Return the (X, Y) coordinate for the center point of the cell that contains the specified text.  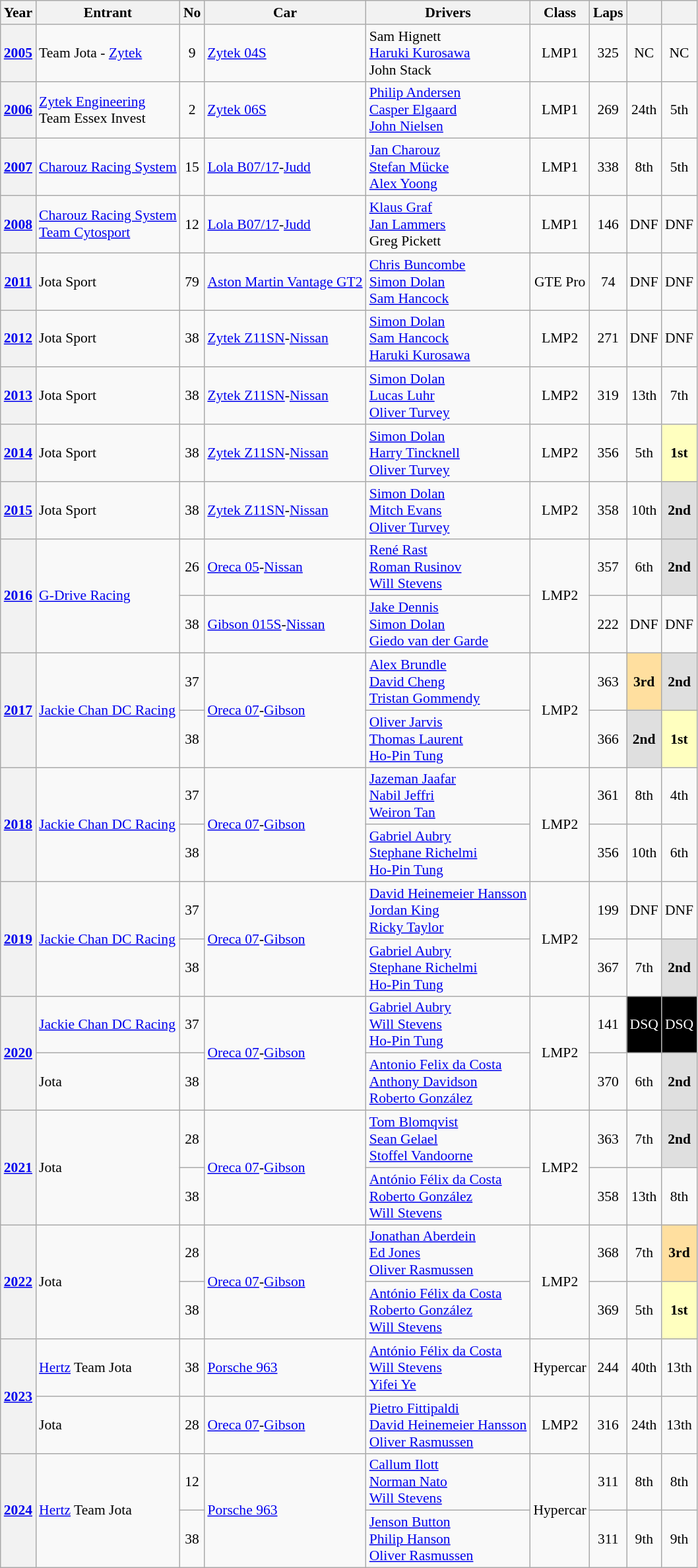
2018 (18, 825)
Chris Buncombe Simon Dolan Sam Hancock (449, 281)
Year (18, 13)
Entrant (108, 13)
222 (608, 624)
199 (608, 911)
Alex Brundle David Cheng Tristan Gommendy (449, 682)
2007 (18, 168)
9 (193, 53)
2012 (18, 339)
141 (608, 1024)
244 (608, 1367)
Charouz Racing System Team Cytosport (108, 224)
2014 (18, 453)
2021 (18, 1168)
316 (608, 1425)
Oliver Jarvis Thomas Laurent Ho-Pin Tung (449, 739)
361 (608, 796)
271 (608, 339)
António Félix da Costa Will Stevens Yifei Ye (449, 1367)
2011 (18, 281)
Gibson 015S-Nissan (285, 624)
Klaus Graf Jan Lammers Greg Pickett (449, 224)
Team Jota - Zytek (108, 53)
Laps (608, 13)
Sam Hignett Haruki Kurosawa John Stack (449, 53)
Simon Dolan Sam Hancock Haruki Kurosawa (449, 339)
74 (608, 281)
2008 (18, 224)
26 (193, 568)
Jan Charouz Stefan Mücke Alex Yoong (449, 168)
2015 (18, 511)
269 (608, 110)
2005 (18, 53)
369 (608, 1311)
338 (608, 168)
Car (285, 13)
Zytek 06S (285, 110)
GTE Pro (559, 281)
79 (193, 281)
G-Drive Racing (108, 595)
Simon Dolan Mitch Evans Oliver Turvey (449, 511)
2013 (18, 396)
Simon Dolan Harry Tincknell Oliver Turvey (449, 453)
Gabriel Aubry Will Stevens Ho-Pin Tung (449, 1024)
Callum Ilott Norman Nato Will Stevens (449, 1482)
2017 (18, 710)
2022 (18, 1282)
Pietro Fittipaldi David Heinemeier Hansson Oliver Rasmussen (449, 1425)
15 (193, 168)
366 (608, 739)
Simon Dolan Lucas Luhr Oliver Turvey (449, 396)
2006 (18, 110)
Zytek Engineering Team Essex Invest (108, 110)
2024 (18, 1510)
370 (608, 1082)
Drivers (449, 13)
2 (193, 110)
No (193, 13)
Jenson Button Philip Hanson Oliver Rasmussen (449, 1539)
Aston Martin Vantage GT2 (285, 281)
40th (644, 1367)
Class (559, 13)
René Rast Roman Rusinov Will Stevens (449, 568)
368 (608, 1254)
Oreca 05-Nissan (285, 568)
325 (608, 53)
Tom Blomqvist Sean Gelael Stoffel Vandoorne (449, 1139)
2020 (18, 1053)
Antonio Felix da Costa Anthony Davidson Roberto González (449, 1082)
Philip Andersen Casper Elgaard John Nielsen (449, 110)
Jonathan Aberdein Ed Jones Oliver Rasmussen (449, 1254)
David Heinemeier Hansson Jordan King Ricky Taylor (449, 911)
2023 (18, 1396)
319 (608, 396)
146 (608, 224)
Jazeman Jaafar Nabil Jeffri Weiron Tan (449, 796)
Charouz Racing System (108, 168)
357 (608, 568)
Zytek 04S (285, 53)
Jake Dennis Simon Dolan Giedo van der Garde (449, 624)
2019 (18, 938)
4th (680, 796)
367 (608, 967)
2016 (18, 595)
